Extract the (X, Y) coordinate from the center of the cell holding the provided text.  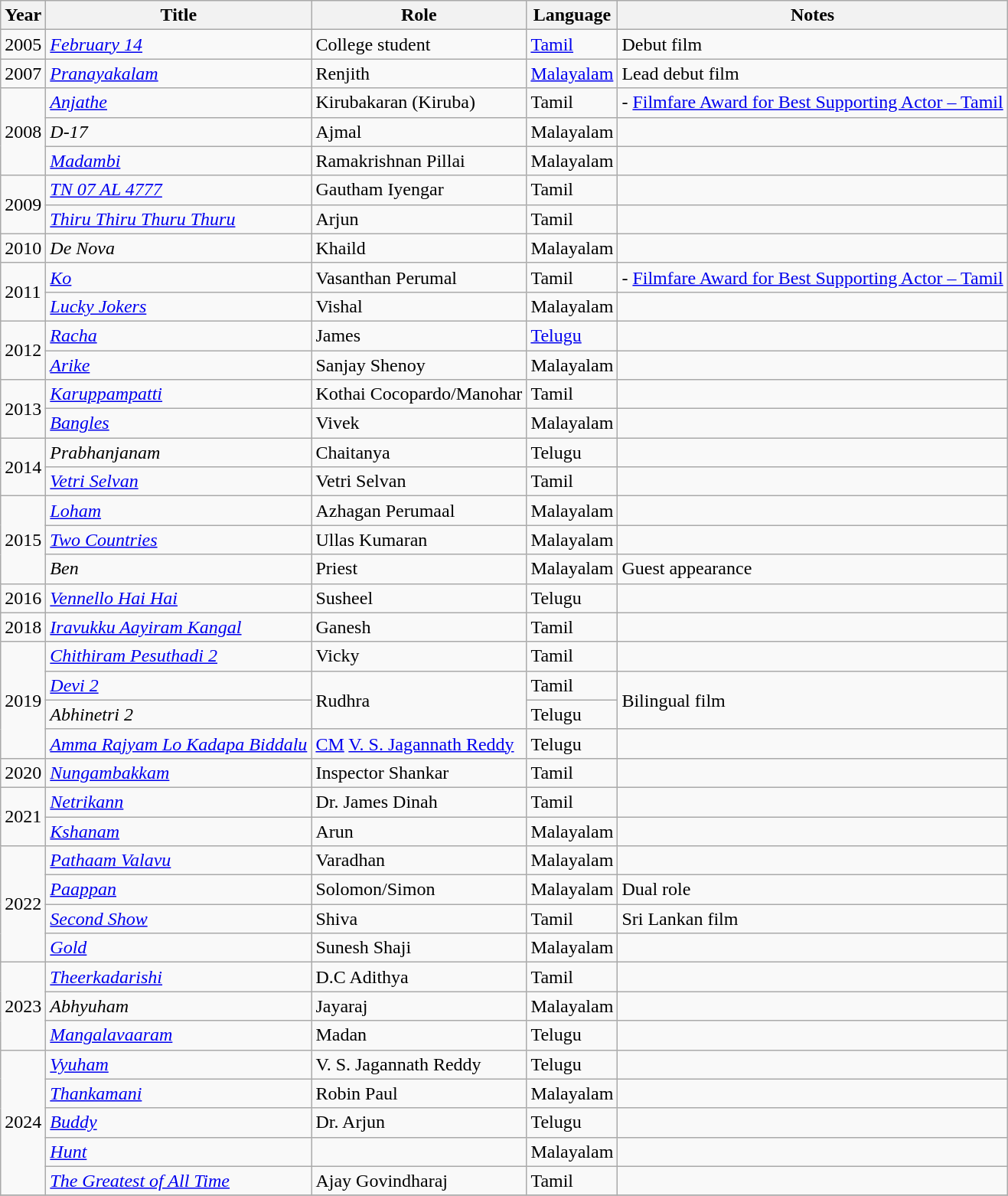
Varadhan (419, 861)
Pranayakalam (179, 74)
2022 (23, 904)
2021 (23, 816)
Abhyuham (179, 1006)
Robin Paul (419, 1093)
D-17 (179, 132)
Kothai Cocopardo/Manohar (419, 394)
2015 (23, 540)
2018 (23, 627)
Vishal (419, 306)
2020 (23, 773)
Pathaam Valavu (179, 861)
Chaitanya (419, 453)
2011 (23, 292)
2024 (23, 1122)
Khaild (419, 248)
Sri Lankan film (813, 919)
Solomon/Simon (419, 890)
Susheel (419, 598)
V. S. Jagannath Reddy (419, 1064)
Shiva (419, 919)
Thankamani (179, 1093)
Notes (813, 15)
Guest appearance (813, 569)
Buddy (179, 1122)
Ramakrishnan Pillai (419, 161)
Title (179, 15)
James (419, 335)
Loham (179, 511)
Vasanthan Perumal (419, 277)
D.C Adithya (419, 977)
Ajay Govindharaj (419, 1181)
2013 (23, 409)
Vyuham (179, 1064)
Vicky (419, 656)
Ajmal (419, 132)
Theerkadarishi (179, 977)
Inspector Shankar (419, 773)
2008 (23, 132)
Two Countries (179, 540)
Racha (179, 335)
Iravukku Aayiram Kangal (179, 627)
Sanjay Shenoy (419, 365)
Azhagan Perumaal (419, 511)
Second Show (179, 919)
2014 (23, 467)
Lead debut film (813, 74)
Thiru Thiru Thuru Thuru (179, 219)
2009 (23, 204)
Role (419, 15)
Nungambakkam (179, 773)
Chithiram Pesuthadi 2 (179, 656)
2012 (23, 350)
2019 (23, 700)
Sunesh Shaji (419, 948)
Year (23, 15)
Madambi (179, 161)
Abhinetri 2 (179, 714)
Dr. James Dinah (419, 802)
Bangles (179, 423)
Vennello Hai Hai (179, 598)
Arun (419, 831)
Arjun (419, 219)
2023 (23, 1006)
Madan (419, 1035)
Amma Rajyam Lo Kadapa Biddalu (179, 743)
2007 (23, 74)
2010 (23, 248)
Vivek (419, 423)
TN 07 AL 4777 (179, 190)
Mangalavaaram (179, 1035)
Arike (179, 365)
Bilingual film (813, 700)
Renjith (419, 74)
CM V. S. Jagannath Reddy (419, 743)
Priest (419, 569)
Ben (179, 569)
Rudhra (419, 700)
Dual role (813, 890)
Debut film (813, 44)
De Nova (179, 248)
Ganesh (419, 627)
Karuppampatti (179, 394)
Paappan (179, 890)
Hunt (179, 1152)
Netrikann (179, 802)
February 14 (179, 44)
Lucky Jokers (179, 306)
Dr. Arjun (419, 1122)
Kirubakaran (Kiruba) (419, 103)
Prabhanjanam (179, 453)
Anjathe (179, 103)
Ko (179, 277)
Gold (179, 948)
Devi 2 (179, 685)
Kshanam (179, 831)
2016 (23, 598)
The Greatest of All Time (179, 1181)
College student (419, 44)
2005 (23, 44)
Jayaraj (419, 1006)
Gautham Iyengar (419, 190)
Language (573, 15)
Ullas Kumaran (419, 540)
